Pinpoint the cell where the given text exists, returning its [x, y] midpoint coordinate. 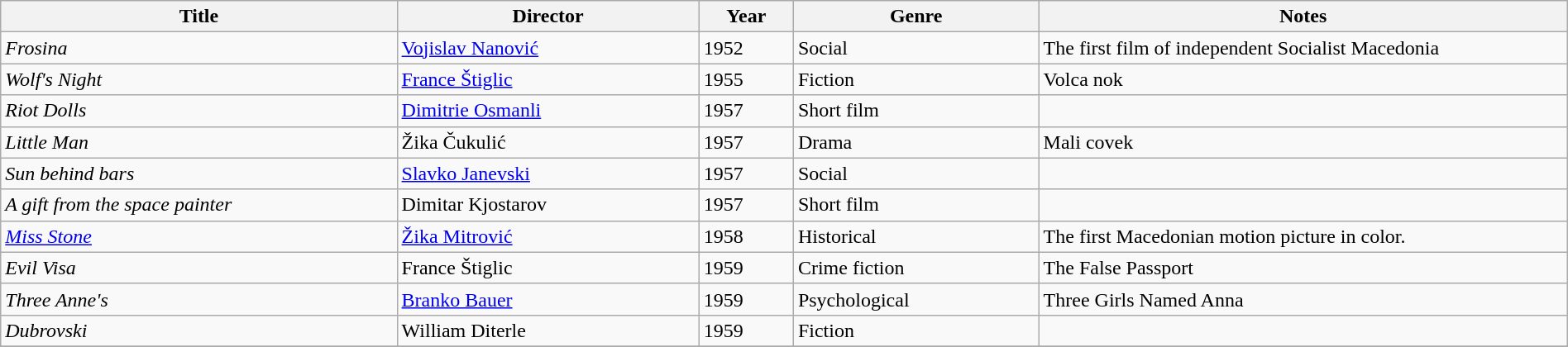
Dubrovski [198, 330]
Three Girls Named Anna [1303, 299]
Mali covek [1303, 142]
1952 [746, 48]
Miss Stone [198, 236]
Crime fiction [916, 268]
1955 [746, 79]
Volca nok [1303, 79]
Three Anne's [198, 299]
Dimitrie Osmanli [547, 111]
1958 [746, 236]
Year [746, 17]
Frosina [198, 48]
Notes [1303, 17]
Historical [916, 236]
The first Macedonian motion picture in color. [1303, 236]
Psychological [916, 299]
The False Passport [1303, 268]
Drama [916, 142]
Sun behind bars [198, 173]
The first film of independent Socialist Macedonia [1303, 48]
Title [198, 17]
Director [547, 17]
Little Man [198, 142]
Branko Bauer [547, 299]
Vojislav Nanović [547, 48]
Žika Mitrović [547, 236]
Dimitar Kjostarov [547, 205]
Evil Visa [198, 268]
A gift from the space painter [198, 205]
Wolf's Night [198, 79]
Riot Dolls [198, 111]
Genre [916, 17]
Žika Čukulić [547, 142]
Slavko Janevski [547, 173]
William Diterle [547, 330]
